From the cell containing the given text, extract its center point as [X, Y] coordinate. 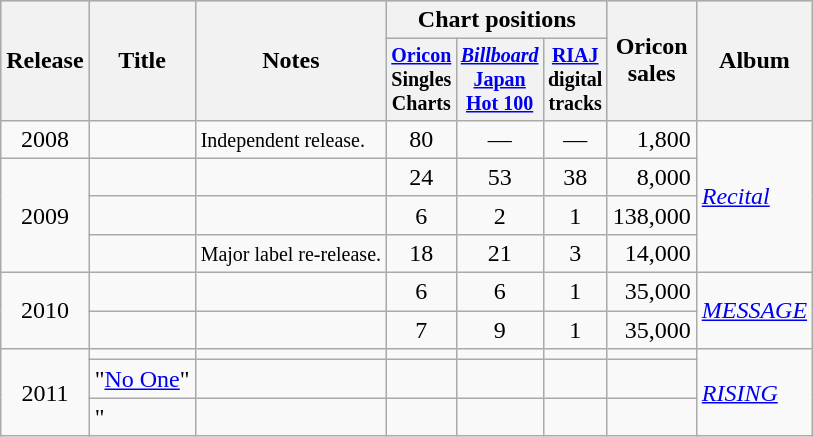
RIAJ digital tracks [575, 80]
Title [142, 61]
8,000 [652, 177]
Chart positions [498, 20]
"No One" [142, 379]
Major label re-release. [290, 253]
Release [45, 61]
Album [754, 61]
2008 [45, 139]
2 [500, 215]
MESSAGE [754, 311]
Oriconsales [652, 61]
9 [500, 330]
Notes [290, 61]
RISING [754, 392]
14,000 [652, 253]
Independent release. [290, 139]
80 [422, 139]
3 [575, 253]
21 [500, 253]
2011 [45, 392]
38 [575, 177]
53 [500, 177]
18 [422, 253]
24 [422, 177]
138,000 [652, 215]
7 [422, 330]
Recital [754, 196]
1,800 [652, 139]
2009 [45, 215]
" [142, 417]
2010 [45, 311]
Oricon Singles Charts [422, 80]
Billboard Japan Hot 100 [500, 80]
